From the cell containing the given text, extract its center point as (X, Y) coordinate. 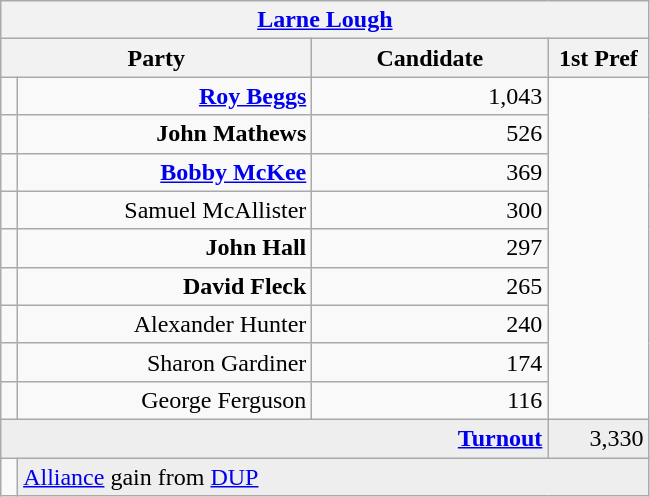
Party (156, 58)
297 (430, 248)
174 (430, 362)
265 (430, 286)
Roy Beggs (165, 96)
Alliance gain from DUP (334, 477)
Larne Lough (325, 20)
David Fleck (165, 286)
1st Pref (598, 58)
Candidate (430, 58)
3,330 (598, 438)
Alexander Hunter (165, 324)
Samuel McAllister (165, 210)
369 (430, 172)
Sharon Gardiner (165, 362)
1,043 (430, 96)
Bobby McKee (165, 172)
240 (430, 324)
John Hall (165, 248)
116 (430, 400)
George Ferguson (165, 400)
John Mathews (165, 134)
300 (430, 210)
Turnout (274, 438)
526 (430, 134)
